Output the (x, y) coordinate of the center of the cell containing the given text.  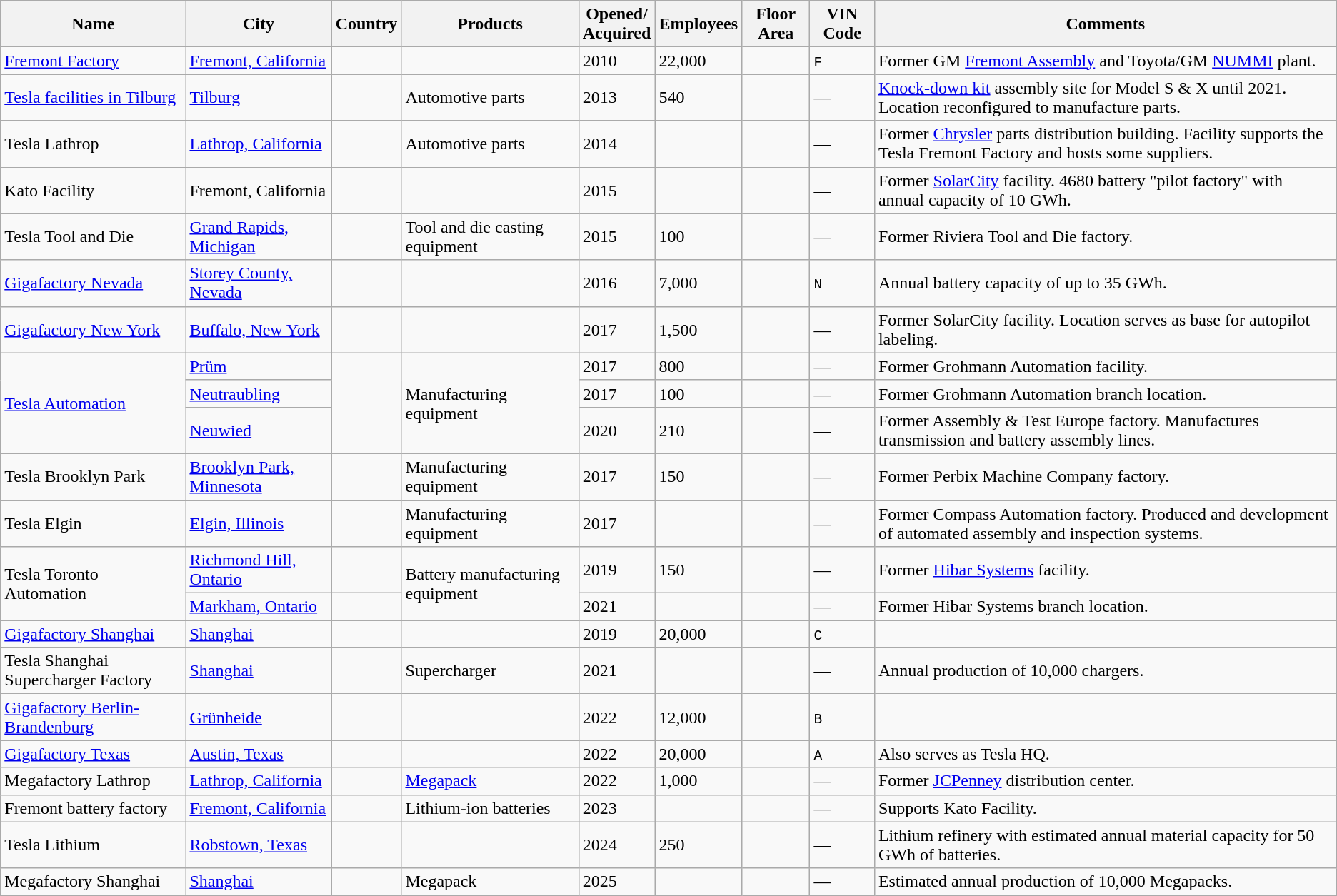
Former Assembly & Test Europe factory. Manufactures transmission and battery assembly lines. (1106, 430)
Knock-down kit assembly site for Model S & X until 2021. Location reconfigured to manufacture parts. (1106, 97)
N (843, 283)
12,000 (698, 717)
Fremont battery factory (93, 808)
2020 (617, 430)
Supports Kato Facility. (1106, 808)
7,000 (698, 283)
Neutraubling (259, 393)
Former SolarCity facility. Location serves as base for autopilot labeling. (1106, 330)
Former Riviera Tool and Die factory. (1106, 237)
Former Grohmann Automation branch location. (1106, 393)
Tesla Lathrop (93, 144)
Tesla Shanghai Supercharger Factory (93, 671)
Estimated annual production of 10,000 Megapacks. (1106, 882)
540 (698, 97)
Tesla facilities in Tilburg (93, 97)
Comments (1106, 24)
Gigafactory Berlin-Brandenburg (93, 717)
Kato Facility (93, 190)
Gigafactory Shanghai (93, 634)
Megafactory Lathrop (93, 781)
Former Perbix Machine Company factory. (1106, 477)
Lithium-ion batteries (490, 808)
Lithium refinery with estimated annual material capacity for 50 GWh of batteries. (1106, 845)
Tesla Toronto Automation (93, 584)
Former Hibar Systems branch location. (1106, 607)
2023 (617, 808)
Former Grohmann Automation facility. (1106, 366)
Employees (698, 24)
Tesla Lithium (93, 845)
Former Hibar Systems facility. (1106, 570)
Floor Area (776, 24)
Annual battery capacity of up to 35 GWh. (1106, 283)
City (259, 24)
Buffalo, New York (259, 330)
Robstown, Texas (259, 845)
250 (698, 845)
Tesla Automation (93, 403)
Country (366, 24)
Austin, Texas (259, 754)
1,500 (698, 330)
Tesla Elgin (93, 523)
Tool and die casting equipment (490, 237)
2016 (617, 283)
1,000 (698, 781)
2024 (617, 845)
Elgin, Illinois (259, 523)
2025 (617, 882)
Megafactory Shanghai (93, 882)
Tesla Tool and Die (93, 237)
VIN Code (843, 24)
Gigafactory Texas (93, 754)
A (843, 754)
Former Compass Automation factory. Produced and development of automated assembly and inspection systems. (1106, 523)
Neuwied (259, 430)
Storey County, Nevada (259, 283)
2014 (617, 144)
Annual production of 10,000 chargers. (1106, 671)
Brooklyn Park, Minnesota (259, 477)
C (843, 634)
F (843, 61)
Tilburg (259, 97)
Prüm (259, 366)
Grünheide (259, 717)
Gigafactory Nevada (93, 283)
Supercharger (490, 671)
Richmond Hill, Ontario (259, 570)
Opened/Acquired (617, 24)
Products (490, 24)
22,000 (698, 61)
Battery manufacturing equipment (490, 584)
B (843, 717)
Former SolarCity facility. 4680 battery "pilot factory" with annual capacity of 10 GWh. (1106, 190)
2010 (617, 61)
Former GM Fremont Assembly and Toyota/GM NUMMI plant. (1106, 61)
2013 (617, 97)
Tesla Brooklyn Park (93, 477)
800 (698, 366)
Gigafactory New York (93, 330)
Name (93, 24)
210 (698, 430)
Former JCPenney distribution center. (1106, 781)
Former Chrysler parts distribution building. Facility supports the Tesla Fremont Factory and hosts some suppliers. (1106, 144)
Fremont Factory (93, 61)
Also serves as Tesla HQ. (1106, 754)
Markham, Ontario (259, 607)
Grand Rapids, Michigan (259, 237)
